Return [x, y] of the center of cell containing provided text 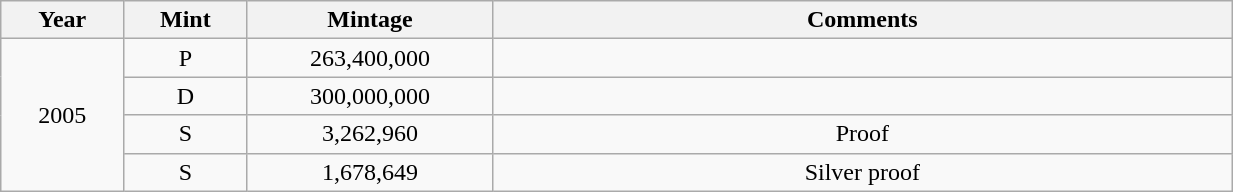
D [186, 96]
Silver proof [862, 172]
3,262,960 [370, 134]
Comments [862, 20]
Mintage [370, 20]
Proof [862, 134]
263,400,000 [370, 58]
2005 [62, 115]
P [186, 58]
Mint [186, 20]
Year [62, 20]
300,000,000 [370, 96]
1,678,649 [370, 172]
